Return the (x, y) coordinate for the center point of the cell that contains the specified text.  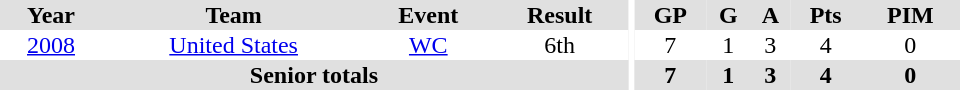
2008 (51, 45)
G (728, 15)
Pts (826, 15)
GP (670, 15)
Year (51, 15)
6th (560, 45)
Team (234, 15)
PIM (910, 15)
United States (234, 45)
Result (560, 15)
A (770, 15)
Senior totals (314, 75)
WC (428, 45)
Event (428, 15)
